Pinpoint the cell where the given text exists, returning its [X, Y] midpoint coordinate. 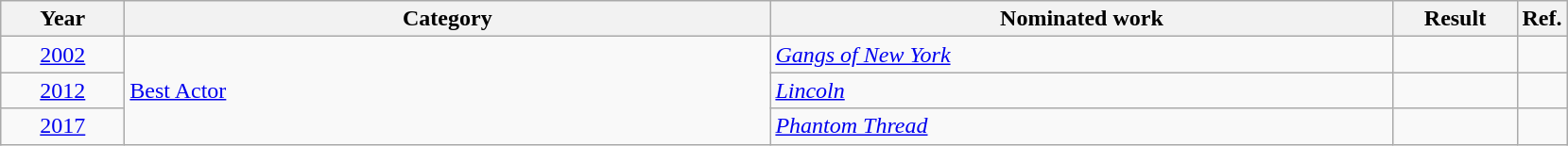
Result [1456, 19]
2002 [62, 55]
Gangs of New York [1081, 55]
2012 [62, 90]
Phantom Thread [1081, 126]
Category [448, 19]
Year [62, 19]
2017 [62, 126]
Lincoln [1081, 90]
Best Actor [448, 90]
Ref. [1542, 19]
Nominated work [1081, 19]
